Identify which cell holds the provided text, then report its [x, y] central coordinate. 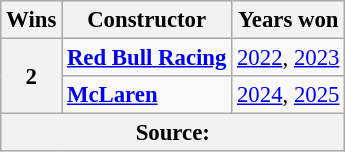
2024, 2025 [288, 95]
Constructor [147, 20]
2 [32, 76]
Wins [32, 20]
Source: [173, 133]
McLaren [147, 95]
2022, 2023 [288, 58]
Years won [288, 20]
Red Bull Racing [147, 58]
